Determine the (X, Y) coordinate at the center of the cell enclosing the given text.  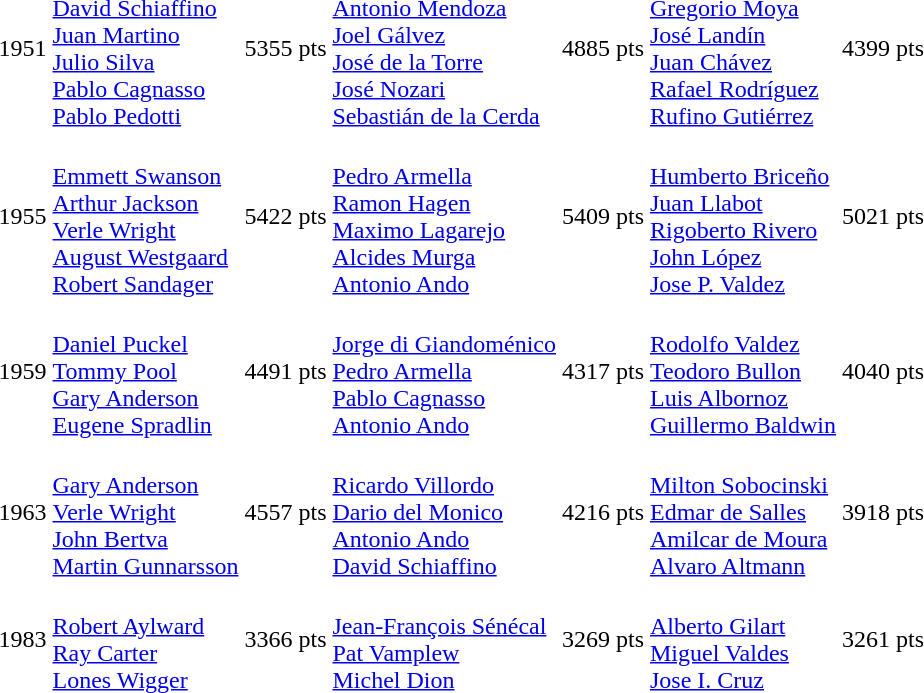
Gary AndersonVerle WrightJohn BertvaMartin Gunnarsson (146, 512)
Ricardo VillordoDario del MonicoAntonio AndoDavid Schiaffino (444, 512)
Pedro ArmellaRamon HagenMaximo LagarejoAlcides MurgaAntonio Ando (444, 216)
5422 pts (286, 216)
Jorge di GiandoménicoPedro ArmellaPablo CagnassoAntonio Ando (444, 371)
Daniel PuckelTommy PoolGary AndersonEugene Spradlin (146, 371)
4557 pts (286, 512)
Rodolfo ValdezTeodoro BullonLuis AlbornozGuillermo Baldwin (744, 371)
Emmett SwansonArthur JacksonVerle WrightAugust WestgaardRobert Sandager (146, 216)
4491 pts (286, 371)
Milton SobocinskiEdmar de SallesAmilcar de MouraAlvaro Altmann (744, 512)
Humberto BriceñoJuan LlabotRigoberto RiveroJohn LópezJose P. Valdez (744, 216)
4317 pts (604, 371)
5409 pts (604, 216)
4216 pts (604, 512)
